Detect which cell encompasses the target text, then output its (x, y) center coordinate. 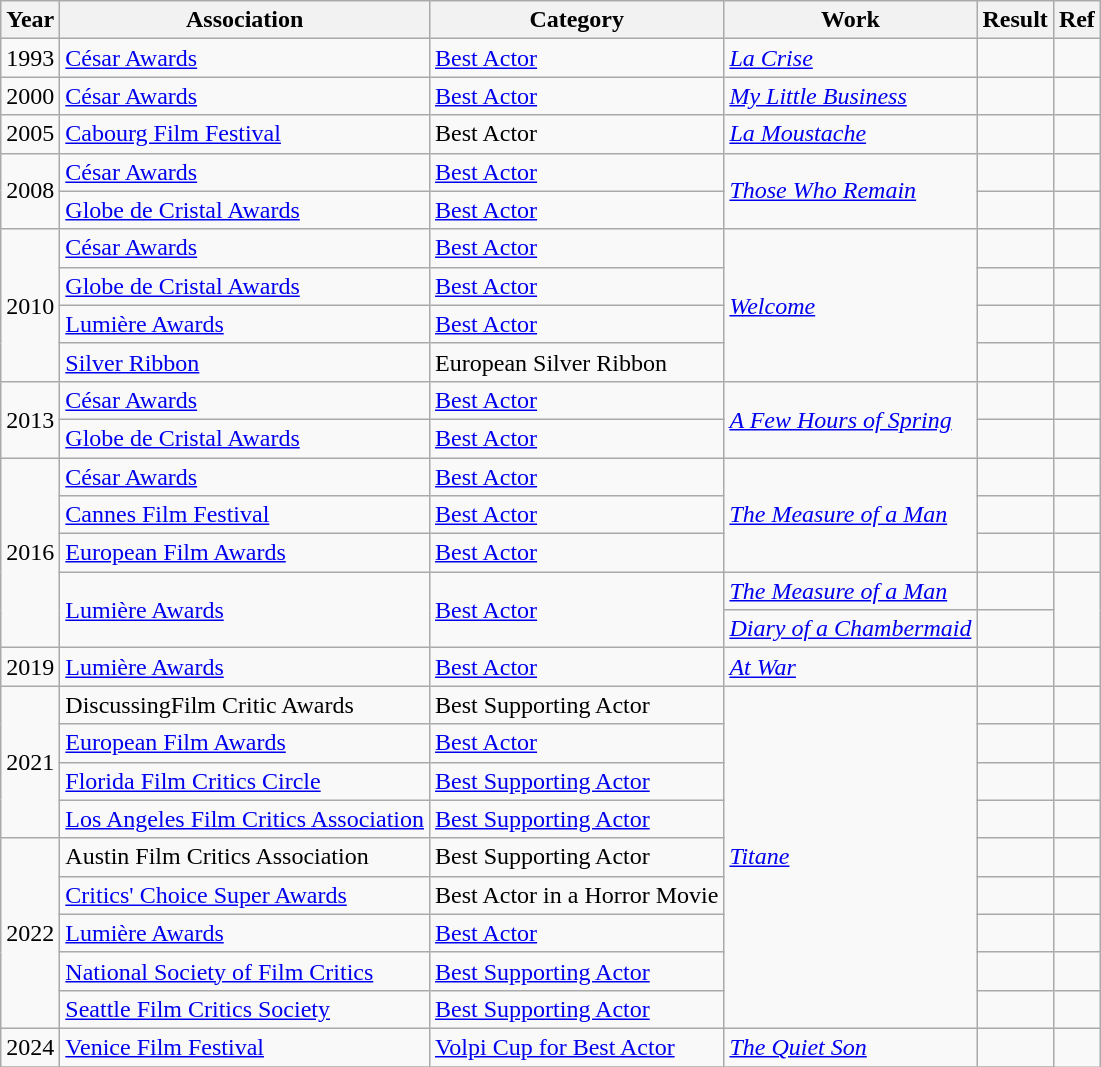
Cannes Film Festival (245, 515)
2005 (30, 134)
La Moustache (850, 134)
At War (850, 667)
Year (30, 20)
La Crise (850, 58)
DiscussingFilm Critic Awards (245, 705)
Titane (850, 858)
1993 (30, 58)
2022 (30, 933)
Florida Film Critics Circle (245, 781)
Ref (1076, 20)
Austin Film Critics Association (245, 857)
2019 (30, 667)
National Society of Film Critics (245, 971)
Los Angeles Film Critics Association (245, 819)
Those Who Remain (850, 191)
My Little Business (850, 96)
Work (850, 20)
Critics' Choice Super Awards (245, 895)
Category (577, 20)
Diary of a Chambermaid (850, 629)
European Silver Ribbon (577, 362)
Venice Film Festival (245, 1047)
Welcome (850, 305)
Result (1015, 20)
Seattle Film Critics Society (245, 1009)
2000 (30, 96)
2008 (30, 191)
2013 (30, 419)
A Few Hours of Spring (850, 419)
Volpi Cup for Best Actor (577, 1047)
Best Actor in a Horror Movie (577, 895)
Silver Ribbon (245, 362)
2024 (30, 1047)
Association (245, 20)
2021 (30, 762)
The Quiet Son (850, 1047)
2010 (30, 305)
2016 (30, 553)
Cabourg Film Festival (245, 134)
